Capture the cell that displays the provided text and extract its [X, Y] central coordinate. 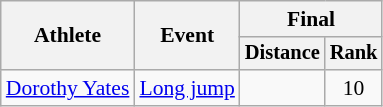
Dorothy Yates [68, 88]
Distance [282, 54]
10 [354, 88]
Rank [354, 54]
Athlete [68, 36]
Final [311, 19]
Long jump [186, 88]
Event [186, 36]
